Return the [X, Y] coordinate for the center point of the cell that contains the specified text.  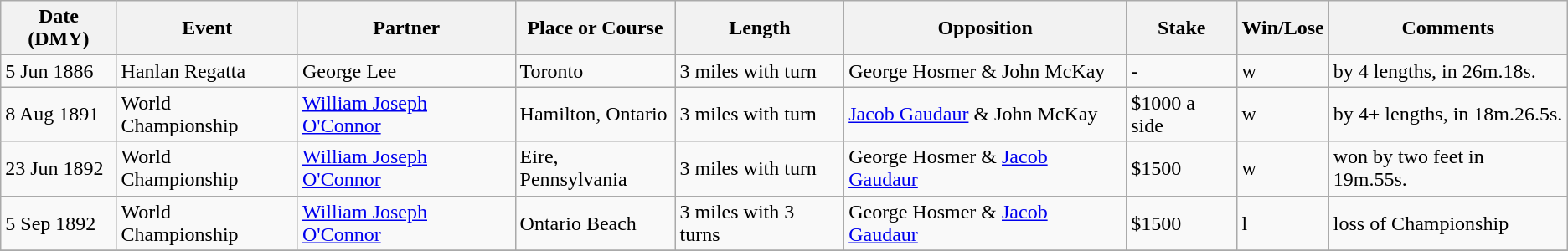
Opposition [985, 28]
5 Sep 1892 [59, 223]
Win/Lose [1283, 28]
Toronto [595, 71]
George Lee [406, 71]
by 4+ lengths, in 18m.26.5s. [1447, 114]
Place or Course [595, 28]
Stake [1182, 28]
Jacob Gaudaur & John McKay [985, 114]
Hanlan Regatta [207, 71]
won by two feet in 19m.55s. [1447, 169]
- [1182, 71]
by 4 lengths, in 26m.18s. [1447, 71]
George Hosmer & John McKay [985, 71]
Comments [1447, 28]
$1000 a side [1182, 114]
loss of Championship [1447, 223]
Length [760, 28]
Ontario Beach [595, 223]
l [1283, 223]
Date (DMY) [59, 28]
23 Jun 1892 [59, 169]
Partner [406, 28]
5 Jun 1886 [59, 71]
3 miles with 3 turns [760, 223]
Hamilton, Ontario [595, 114]
8 Aug 1891 [59, 114]
Event [207, 28]
Eire, Pennsylvania [595, 169]
